Search for the cell housing the specified text and yield its (X, Y) center coordinate. 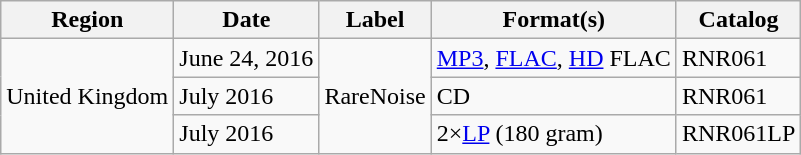
CD (554, 96)
MP3, FLAC, HD FLAC (554, 58)
Region (88, 20)
United Kingdom (88, 96)
Format(s) (554, 20)
June 24, 2016 (246, 58)
Date (246, 20)
Label (375, 20)
RareNoise (375, 96)
2×LP (180 gram) (554, 134)
RNR061LP (738, 134)
Catalog (738, 20)
